Identify which cell holds the provided text, then report its [X, Y] central coordinate. 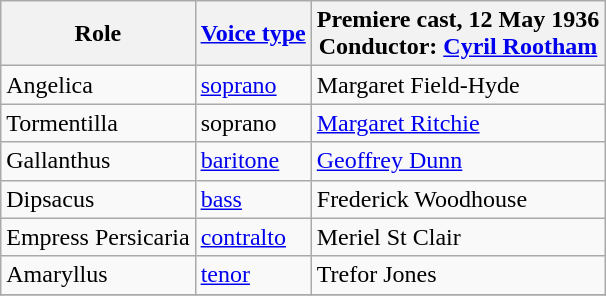
Angelica [98, 85]
Frederick Woodhouse [458, 199]
contralto [253, 237]
Voice type [253, 34]
Premiere cast, 12 May 1936Conductor: Cyril Rootham [458, 34]
Meriel St Clair [458, 237]
Trefor Jones [458, 275]
Geoffrey Dunn [458, 161]
Gallanthus [98, 161]
baritone [253, 161]
Tormentilla [98, 123]
Margaret Field-Hyde [458, 85]
Empress Persicaria [98, 237]
Amaryllus [98, 275]
Role [98, 34]
bass [253, 199]
tenor [253, 275]
Dipsacus [98, 199]
Margaret Ritchie [458, 123]
